Extract the [X, Y] coordinate from the center of the cell holding the provided text.  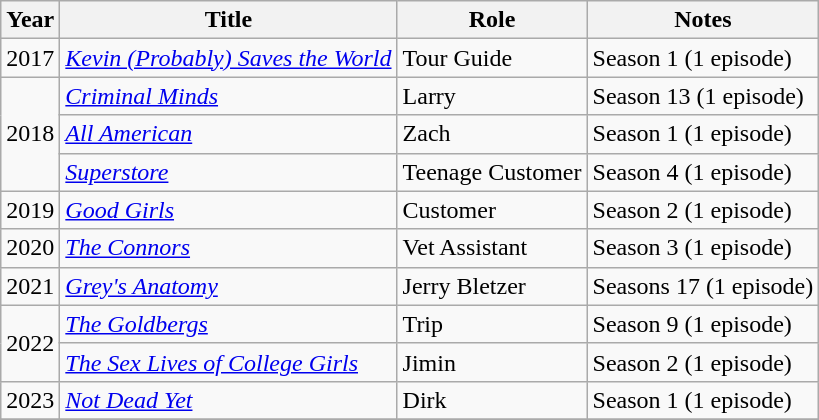
Larry [492, 96]
Season 3 (1 episode) [703, 248]
2023 [30, 400]
2020 [30, 248]
2022 [30, 343]
The Sex Lives of College Girls [228, 362]
Customer [492, 210]
Notes [703, 20]
Season 13 (1 episode) [703, 96]
Jerry Bletzer [492, 286]
The Connors [228, 248]
Kevin (Probably) Saves the World [228, 58]
2019 [30, 210]
Not Dead Yet [228, 400]
2017 [30, 58]
Season 4 (1 episode) [703, 172]
Year [30, 20]
2021 [30, 286]
The Goldbergs [228, 324]
Teenage Customer [492, 172]
2018 [30, 134]
Trip [492, 324]
Superstore [228, 172]
Criminal Minds [228, 96]
Grey's Anatomy [228, 286]
Title [228, 20]
Season 9 (1 episode) [703, 324]
All American [228, 134]
Tour Guide [492, 58]
Role [492, 20]
Jimin [492, 362]
Dirk [492, 400]
Seasons 17 (1 episode) [703, 286]
Good Girls [228, 210]
Vet Assistant [492, 248]
Zach [492, 134]
